Detect which cell encompasses the target text, then output its (X, Y) center coordinate. 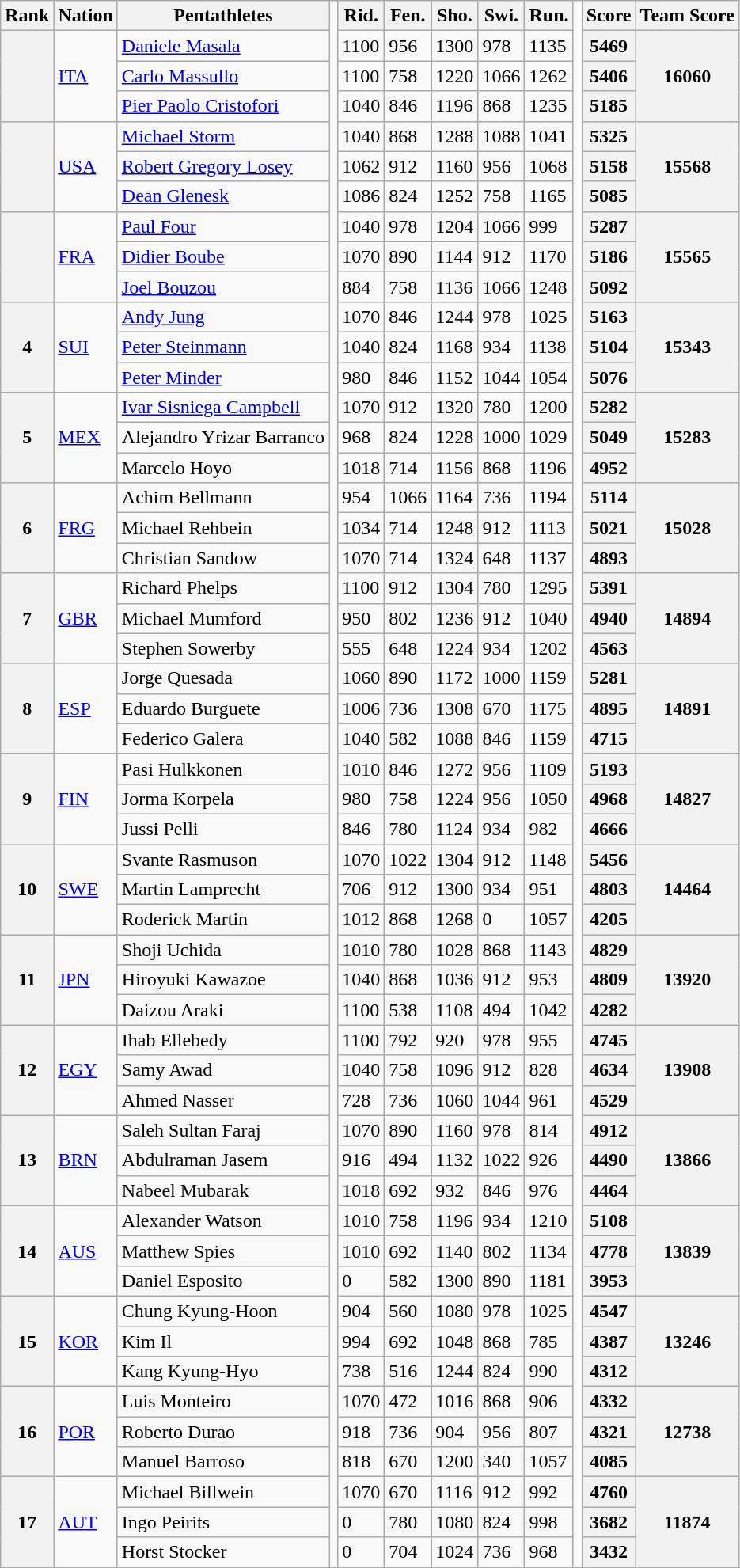
4715 (609, 738)
15565 (687, 256)
5406 (609, 76)
Achim Bellmann (223, 498)
516 (408, 1372)
Run. (549, 16)
4490 (609, 1160)
Peter Minder (223, 378)
472 (408, 1402)
12 (27, 1070)
Rank (27, 16)
953 (549, 980)
961 (549, 1100)
4464 (609, 1190)
4547 (609, 1311)
1252 (454, 196)
5085 (609, 196)
4745 (609, 1040)
1029 (549, 438)
1109 (549, 769)
1113 (549, 528)
Robert Gregory Losey (223, 166)
5281 (609, 678)
1124 (454, 829)
998 (549, 1522)
Saleh Sultan Faraj (223, 1130)
1138 (549, 347)
13908 (687, 1070)
1024 (454, 1552)
ESP (85, 708)
Roderick Martin (223, 920)
Pasi Hulkkonen (223, 769)
1140 (454, 1251)
1156 (454, 468)
1262 (549, 76)
926 (549, 1160)
Roberto Durao (223, 1432)
992 (549, 1492)
Svante Rasmuson (223, 859)
Swi. (502, 16)
1062 (361, 166)
Nabeel Mubarak (223, 1190)
Peter Steinmann (223, 347)
Alexander Watson (223, 1221)
Jussi Pelli (223, 829)
5186 (609, 256)
15568 (687, 166)
1006 (361, 708)
1152 (454, 378)
884 (361, 287)
954 (361, 498)
1108 (454, 1010)
950 (361, 618)
1034 (361, 528)
1235 (549, 106)
5049 (609, 438)
Dean Glenesk (223, 196)
JPN (85, 980)
AUS (85, 1251)
5469 (609, 46)
Pier Paolo Cristofori (223, 106)
Luis Monteiro (223, 1402)
1016 (454, 1402)
982 (549, 829)
Joel Bouzou (223, 287)
Ivar Sisniega Campbell (223, 408)
Pentathletes (223, 16)
4563 (609, 648)
4312 (609, 1372)
1041 (549, 136)
Christian Sandow (223, 558)
4895 (609, 708)
EGY (85, 1070)
4085 (609, 1462)
1168 (454, 347)
16060 (687, 76)
5391 (609, 588)
1268 (454, 920)
4760 (609, 1492)
1050 (549, 799)
1288 (454, 136)
16 (27, 1432)
Abdulraman Jasem (223, 1160)
990 (549, 1372)
Rid. (361, 16)
14827 (687, 799)
1204 (454, 226)
1165 (549, 196)
Eduardo Burguete (223, 708)
15028 (687, 528)
3682 (609, 1522)
1308 (454, 708)
5108 (609, 1221)
Didier Boube (223, 256)
4952 (609, 468)
828 (549, 1070)
Alejandro Yrizar Barranco (223, 438)
1210 (549, 1221)
Nation (85, 16)
1228 (454, 438)
Kang Kyung-Hyo (223, 1372)
1136 (454, 287)
1068 (549, 166)
Shoji Uchida (223, 950)
15343 (687, 347)
4912 (609, 1130)
4940 (609, 618)
918 (361, 1432)
999 (549, 226)
Team Score (687, 16)
10 (27, 889)
Andy Jung (223, 317)
Carlo Massullo (223, 76)
814 (549, 1130)
Ihab Ellebedy (223, 1040)
3432 (609, 1552)
955 (549, 1040)
1272 (454, 769)
14894 (687, 618)
15 (27, 1341)
Horst Stocker (223, 1552)
976 (549, 1190)
ITA (85, 76)
704 (408, 1552)
GBR (85, 618)
AUT (85, 1522)
Daizou Araki (223, 1010)
Federico Galera (223, 738)
KOR (85, 1341)
Daniel Esposito (223, 1281)
14464 (687, 889)
4829 (609, 950)
Manuel Barroso (223, 1462)
FIN (85, 799)
5158 (609, 166)
1170 (549, 256)
3953 (609, 1281)
5 (27, 438)
951 (549, 890)
Ahmed Nasser (223, 1100)
916 (361, 1160)
9 (27, 799)
4282 (609, 1010)
8 (27, 708)
340 (502, 1462)
SUI (85, 347)
Martin Lamprecht (223, 890)
1324 (454, 558)
560 (408, 1311)
5163 (609, 317)
1172 (454, 678)
1295 (549, 588)
906 (549, 1402)
706 (361, 890)
5092 (609, 287)
BRN (85, 1160)
5325 (609, 136)
5456 (609, 859)
12738 (687, 1432)
5104 (609, 347)
818 (361, 1462)
13839 (687, 1251)
1137 (549, 558)
792 (408, 1040)
807 (549, 1432)
Ingo Peirits (223, 1522)
SWE (85, 889)
Kim Il (223, 1342)
5193 (609, 769)
Fen. (408, 16)
Matthew Spies (223, 1251)
920 (454, 1040)
1012 (361, 920)
1036 (454, 980)
14 (27, 1251)
5114 (609, 498)
Jorma Korpela (223, 799)
Marcelo Hoyo (223, 468)
785 (549, 1342)
4529 (609, 1100)
1164 (454, 498)
Stephen Sowerby (223, 648)
5185 (609, 106)
USA (85, 166)
1143 (549, 950)
4321 (609, 1432)
738 (361, 1372)
4809 (609, 980)
728 (361, 1100)
MEX (85, 438)
555 (361, 648)
Jorge Quesada (223, 678)
4205 (609, 920)
Score (609, 16)
6 (27, 528)
538 (408, 1010)
1144 (454, 256)
13920 (687, 980)
FRG (85, 528)
1220 (454, 76)
Michael Storm (223, 136)
Daniele Masala (223, 46)
1086 (361, 196)
1320 (454, 408)
Michael Rehbein (223, 528)
FRA (85, 256)
Michael Billwein (223, 1492)
1175 (549, 708)
11 (27, 980)
17 (27, 1522)
4387 (609, 1342)
1042 (549, 1010)
5282 (609, 408)
4803 (609, 890)
13246 (687, 1341)
1132 (454, 1160)
932 (454, 1190)
4968 (609, 799)
4778 (609, 1251)
11874 (687, 1522)
Michael Mumford (223, 618)
POR (85, 1432)
14891 (687, 708)
1202 (549, 648)
4332 (609, 1402)
4 (27, 347)
1181 (549, 1281)
Paul Four (223, 226)
994 (361, 1342)
1028 (454, 950)
1096 (454, 1070)
13 (27, 1160)
1116 (454, 1492)
Chung Kyung-Hoon (223, 1311)
4634 (609, 1070)
5076 (609, 378)
1134 (549, 1251)
4893 (609, 558)
Hiroyuki Kawazoe (223, 980)
Sho. (454, 16)
Samy Awad (223, 1070)
4666 (609, 829)
5021 (609, 528)
13866 (687, 1160)
1054 (549, 378)
5287 (609, 226)
1135 (549, 46)
15283 (687, 438)
Richard Phelps (223, 588)
7 (27, 618)
1048 (454, 1342)
1194 (549, 498)
1236 (454, 618)
1148 (549, 859)
